Search for the cell housing the specified text and yield its [X, Y] center coordinate. 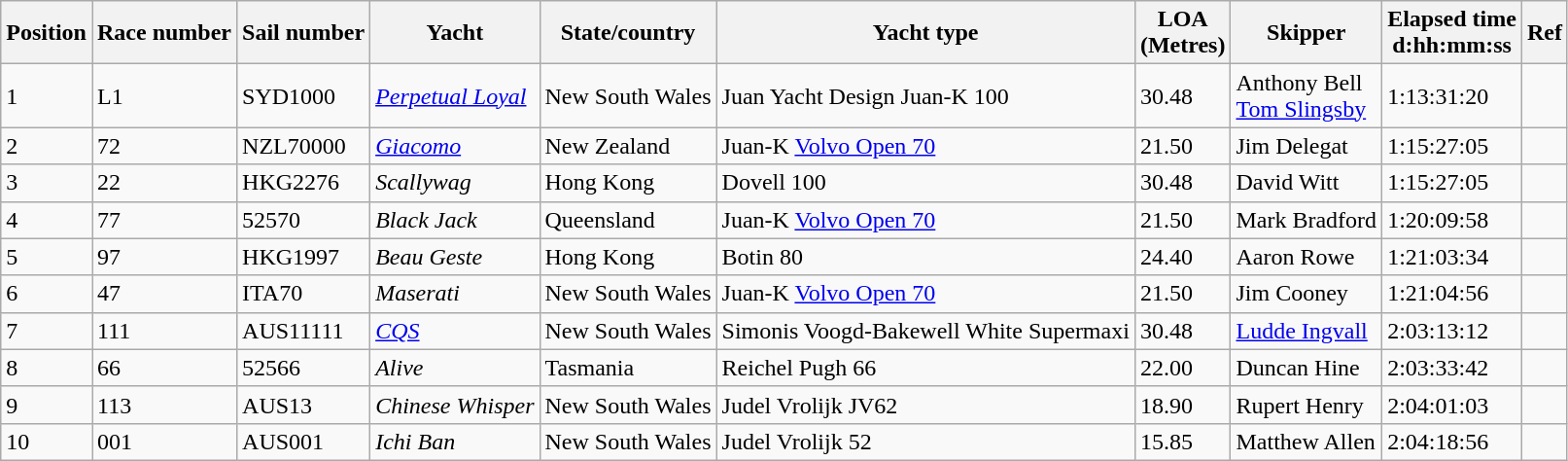
111 [163, 331]
Giacomo [455, 146]
Botin 80 [925, 257]
47 [163, 294]
AUS11111 [303, 331]
Reichel Pugh 66 [925, 368]
24.40 [1182, 257]
97 [163, 257]
Rupert Henry [1307, 405]
113 [163, 405]
New Zealand [628, 146]
Beau Geste [455, 257]
Dovell 100 [925, 183]
15.85 [1182, 442]
Yacht [455, 33]
1:13:31:20 [1452, 95]
18.90 [1182, 405]
66 [163, 368]
1:20:09:58 [1452, 220]
Scallywag [455, 183]
8 [47, 368]
52566 [303, 368]
Duncan Hine [1307, 368]
Jim Delegat [1307, 146]
Aaron Rowe [1307, 257]
Jim Cooney [1307, 294]
Matthew Allen [1307, 442]
Race number [163, 33]
HKG2276 [303, 183]
NZL70000 [303, 146]
72 [163, 146]
Juan Yacht Design Juan-K 100 [925, 95]
1:21:04:56 [1452, 294]
77 [163, 220]
1 [47, 95]
HKG1997 [303, 257]
Anthony Bell Tom Slingsby [1307, 95]
Ref [1544, 33]
2 [47, 146]
Yacht type [925, 33]
2:03:13:12 [1452, 331]
Alive [455, 368]
Perpetual Loyal [455, 95]
CQS [455, 331]
10 [47, 442]
Queensland [628, 220]
LOA (Metres) [1182, 33]
Maserati [455, 294]
Ichi Ban [455, 442]
L1 [163, 95]
Sail number [303, 33]
1:21:03:34 [1452, 257]
Elapsed time d:hh:mm:ss [1452, 33]
Skipper [1307, 33]
4 [47, 220]
Simonis Voogd-Bakewell White Supermaxi [925, 331]
David Witt [1307, 183]
5 [47, 257]
Chinese Whisper [455, 405]
3 [47, 183]
SYD1000 [303, 95]
ITA70 [303, 294]
7 [47, 331]
2:04:01:03 [1452, 405]
22 [163, 183]
AUS001 [303, 442]
Mark Bradford [1307, 220]
001 [163, 442]
6 [47, 294]
9 [47, 405]
Judel Vrolijk 52 [925, 442]
2:04:18:56 [1452, 442]
Tasmania [628, 368]
Position [47, 33]
22.00 [1182, 368]
Judel Vrolijk JV62 [925, 405]
Black Jack [455, 220]
AUS13 [303, 405]
State/country [628, 33]
2:03:33:42 [1452, 368]
52570 [303, 220]
Ludde Ingvall [1307, 331]
